Pinpoint the cell where the given text exists, returning its [X, Y] midpoint coordinate. 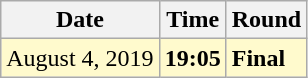
Final [266, 58]
19:05 [192, 58]
Round [266, 20]
Time [192, 20]
August 4, 2019 [80, 58]
Date [80, 20]
